Return the (x, y) coordinate for the center point of the cell that contains the specified text.  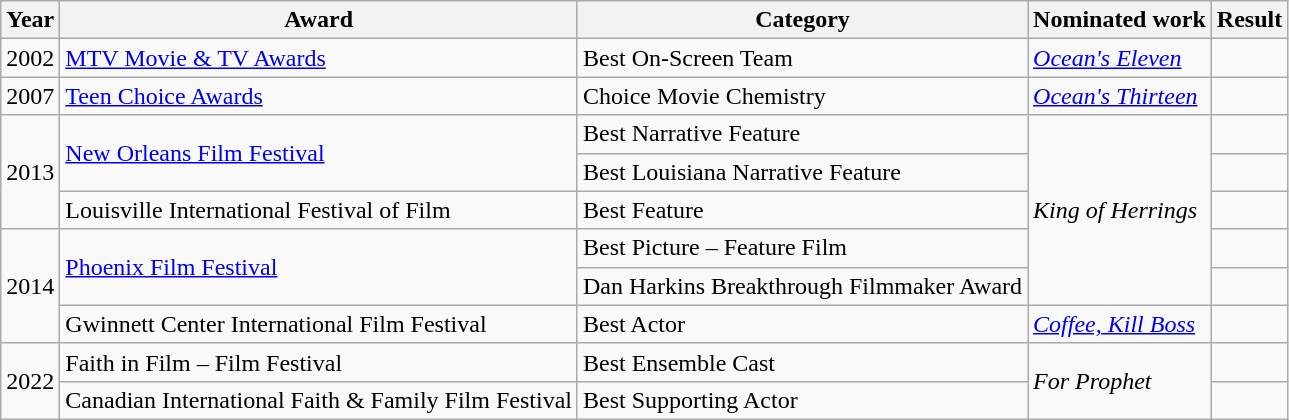
2022 (30, 381)
Faith in Film – Film Festival (319, 362)
New Orleans Film Festival (319, 153)
2014 (30, 286)
Best Ensemble Cast (802, 362)
Award (319, 20)
Best Narrative Feature (802, 134)
Phoenix Film Festival (319, 267)
Year (30, 20)
MTV Movie & TV Awards (319, 58)
Coffee, Kill Boss (1120, 324)
Canadian International Faith & Family Film Festival (319, 400)
King of Herrings (1120, 210)
Nominated work (1120, 20)
Result (1249, 20)
Best Actor (802, 324)
Choice Movie Chemistry (802, 96)
Category (802, 20)
Dan Harkins Breakthrough Filmmaker Award (802, 286)
Teen Choice Awards (319, 96)
2013 (30, 172)
Best Louisiana Narrative Feature (802, 172)
For Prophet (1120, 381)
Best Feature (802, 210)
2007 (30, 96)
Best On-Screen Team (802, 58)
Ocean's Thirteen (1120, 96)
Ocean's Eleven (1120, 58)
Best Supporting Actor (802, 400)
2002 (30, 58)
Louisville International Festival of Film (319, 210)
Best Picture – Feature Film (802, 248)
Gwinnett Center International Film Festival (319, 324)
